Identify which cell holds the provided text, then report its (X, Y) central coordinate. 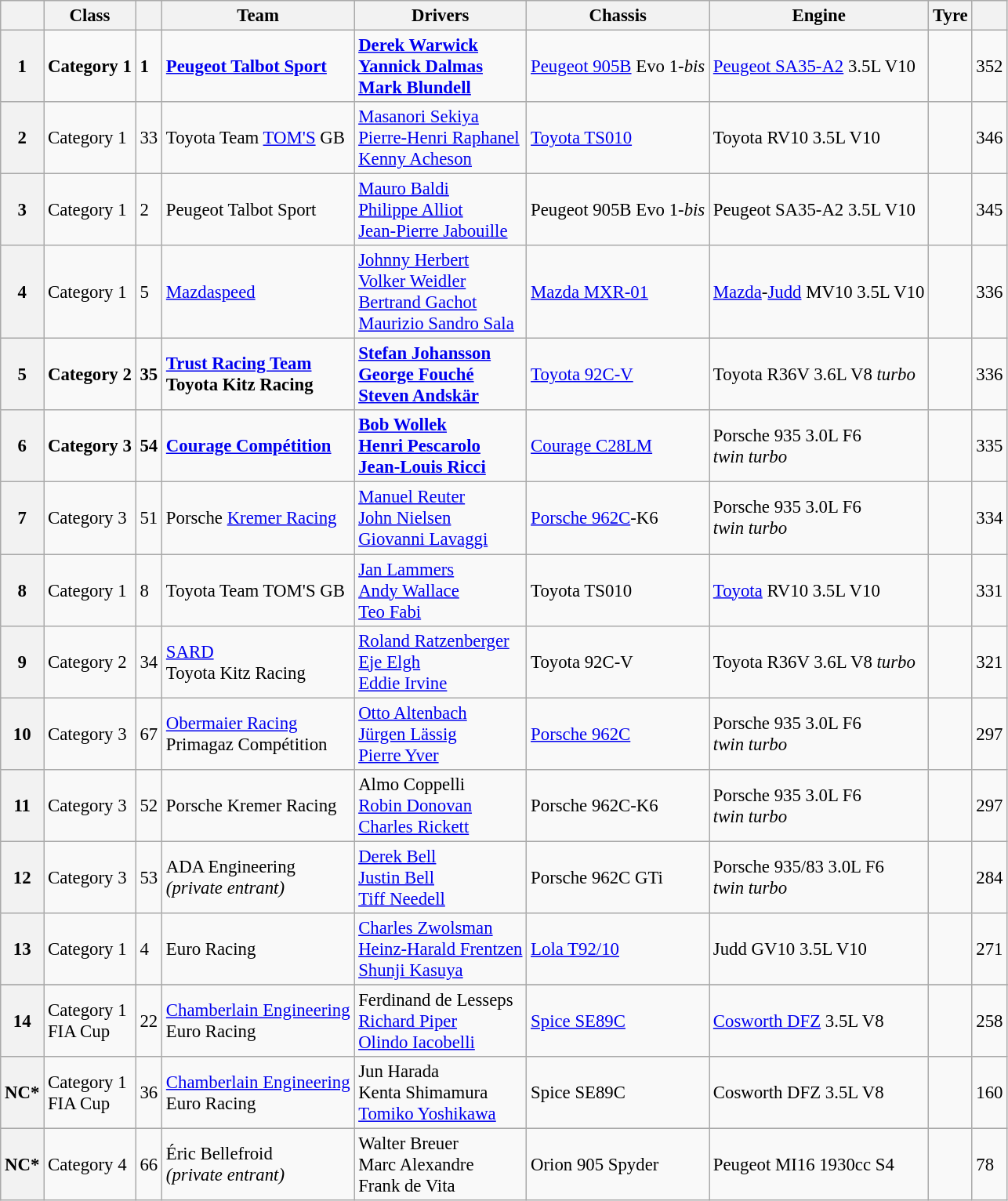
36 (149, 1093)
Derek Warwick Yannick Dalmas Mark Blundell (441, 67)
12 (22, 877)
51 (149, 518)
Courage C28LM (618, 447)
Category 4 (90, 1164)
6 (22, 447)
Éric Bellefroid(private entrant) (259, 1164)
7 (22, 518)
352 (989, 67)
Team (259, 16)
331 (989, 590)
35 (149, 375)
Obermaier Racing Primagaz Compétition (259, 734)
Walter Breuer Marc Alexandre Frank de Vita (441, 1164)
53 (149, 877)
66 (149, 1164)
10 (22, 734)
Courage Compétition (259, 447)
Almo Coppelli Robin Donovan Charles Rickett (441, 805)
Mazda-Judd MV10 3.5L V10 (819, 292)
13 (22, 949)
Mazda MXR-01 (618, 292)
Trust Racing Team Toyota Kitz Racing (259, 375)
Manuel Reuter John Nielsen Giovanni Lavaggi (441, 518)
Charles Zwolsman Heinz-Harald Frentzen Shunji Kasuya (441, 949)
Porsche 962C GTi (618, 877)
258 (989, 1021)
78 (989, 1164)
3 (22, 210)
Engine (819, 16)
334 (989, 518)
Roland Ratzenberger Eje Elgh Eddie Irvine (441, 662)
52 (149, 805)
33 (149, 138)
Chassis (618, 16)
ADA Engineering (private entrant) (259, 877)
14 (22, 1021)
Euro Racing (259, 949)
Mauro Baldi Philippe Alliot Jean-Pierre Jabouille (441, 210)
271 (989, 949)
Porsche 962C (618, 734)
160 (989, 1093)
9 (22, 662)
335 (989, 447)
Derek Bell Justin Bell Tiff Needell (441, 877)
Mazdaspeed (259, 292)
Masanori Sekiya Pierre-Henri Raphanel Kenny Acheson (441, 138)
345 (989, 210)
284 (989, 877)
Johnny Herbert Volker Weidler Bertrand Gachot Maurizio Sandro Sala (441, 292)
Drivers (441, 16)
SARD Toyota Kitz Racing (259, 662)
11 (22, 805)
Tyre (950, 16)
Class (90, 16)
Orion 905 Spyder (618, 1164)
Jan Lammers Andy Wallace Teo Fabi (441, 590)
346 (989, 138)
Judd GV10 3.5L V10 (819, 949)
Peugeot MI16 1930cc S4 (819, 1164)
34 (149, 662)
Bob Wollek Henri Pescarolo Jean-Louis Ricci (441, 447)
Otto Altenbach Jürgen Lässig Pierre Yver (441, 734)
54 (149, 447)
Porsche 935/83 3.0L F6twin turbo (819, 877)
Stefan Johansson George Fouché Steven Andskär (441, 375)
Ferdinand de Lesseps Richard Piper Olindo Iacobelli (441, 1021)
22 (149, 1021)
67 (149, 734)
Lola T92/10 (618, 949)
321 (989, 662)
Jun Harada Kenta Shimamura Tomiko Yoshikawa (441, 1093)
